Provide the [x, y] coordinate of the cell's center where the given text is located.  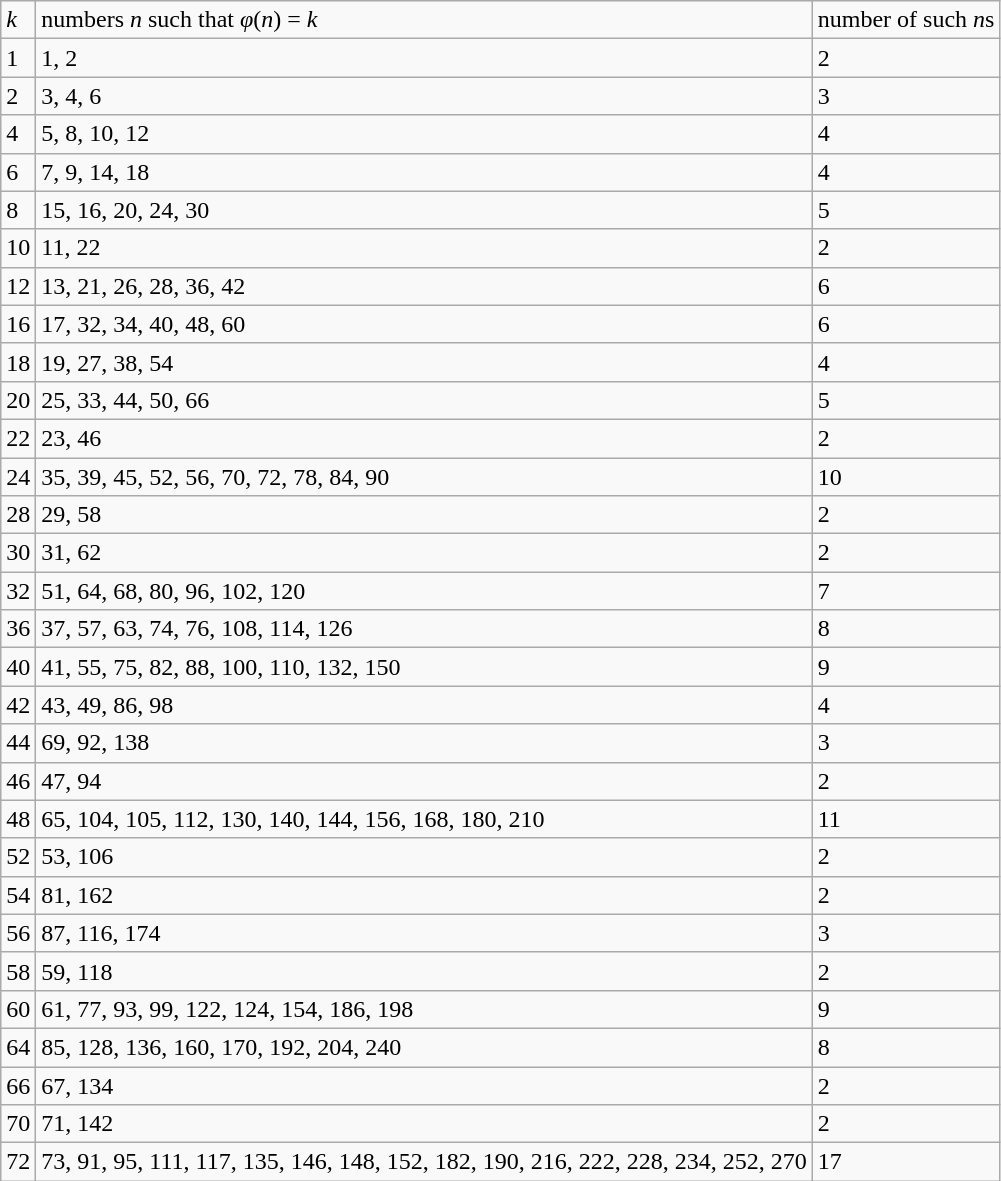
85, 128, 136, 160, 170, 192, 204, 240 [424, 1047]
17 [906, 1162]
70 [18, 1124]
71, 142 [424, 1124]
30 [18, 553]
29, 58 [424, 515]
48 [18, 819]
64 [18, 1047]
24 [18, 477]
15, 16, 20, 24, 30 [424, 210]
53, 106 [424, 857]
35, 39, 45, 52, 56, 70, 72, 78, 84, 90 [424, 477]
44 [18, 743]
67, 134 [424, 1085]
65, 104, 105, 112, 130, 140, 144, 156, 168, 180, 210 [424, 819]
61, 77, 93, 99, 122, 124, 154, 186, 198 [424, 1009]
7, 9, 14, 18 [424, 172]
81, 162 [424, 895]
17, 32, 34, 40, 48, 60 [424, 324]
number of such ns [906, 20]
60 [18, 1009]
11 [906, 819]
41, 55, 75, 82, 88, 100, 110, 132, 150 [424, 667]
47, 94 [424, 781]
59, 118 [424, 971]
3, 4, 6 [424, 96]
36 [18, 629]
52 [18, 857]
20 [18, 400]
42 [18, 705]
k [18, 20]
19, 27, 38, 54 [424, 362]
22 [18, 438]
37, 57, 63, 74, 76, 108, 114, 126 [424, 629]
12 [18, 286]
25, 33, 44, 50, 66 [424, 400]
1, 2 [424, 58]
40 [18, 667]
18 [18, 362]
11, 22 [424, 248]
23, 46 [424, 438]
72 [18, 1162]
7 [906, 591]
54 [18, 895]
32 [18, 591]
69, 92, 138 [424, 743]
31, 62 [424, 553]
16 [18, 324]
73, 91, 95, 111, 117, 135, 146, 148, 152, 182, 190, 216, 222, 228, 234, 252, 270 [424, 1162]
43, 49, 86, 98 [424, 705]
87, 116, 174 [424, 933]
13, 21, 26, 28, 36, 42 [424, 286]
1 [18, 58]
28 [18, 515]
56 [18, 933]
66 [18, 1085]
58 [18, 971]
5, 8, 10, 12 [424, 134]
numbers n such that φ(n) = k [424, 20]
51, 64, 68, 80, 96, 102, 120 [424, 591]
46 [18, 781]
